From the cell containing the given text, extract its center point as [X, Y] coordinate. 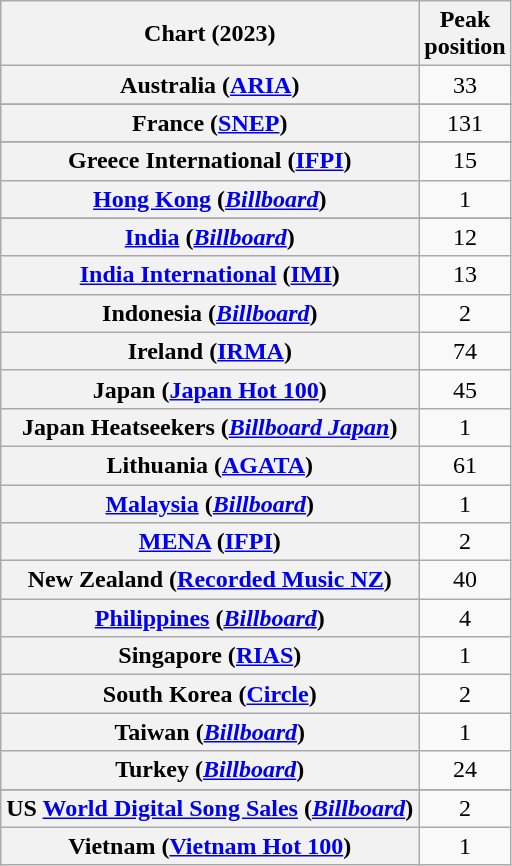
Lithuania (AGATA) [210, 465]
India (Billboard) [210, 237]
Vietnam (Vietnam Hot 100) [210, 846]
Turkey (Billboard) [210, 770]
131 [465, 123]
13 [465, 275]
24 [465, 770]
4 [465, 618]
Greece International (IFPI) [210, 161]
Ireland (IRMA) [210, 351]
South Korea (Circle) [210, 694]
33 [465, 85]
Australia (ARIA) [210, 85]
US World Digital Song Sales (Billboard) [210, 808]
45 [465, 389]
France (SNEP) [210, 123]
MENA (IFPI) [210, 542]
Malaysia (Billboard) [210, 503]
Hong Kong (Billboard) [210, 199]
Philippines (Billboard) [210, 618]
74 [465, 351]
Japan (Japan Hot 100) [210, 389]
Japan Heatseekers (Billboard Japan) [210, 427]
61 [465, 465]
40 [465, 580]
New Zealand (Recorded Music NZ) [210, 580]
Chart (2023) [210, 34]
Peakposition [465, 34]
Taiwan (Billboard) [210, 732]
Singapore (RIAS) [210, 656]
India International (IMI) [210, 275]
12 [465, 237]
Indonesia (Billboard) [210, 313]
15 [465, 161]
